Search for the cell housing the specified text and yield its [x, y] center coordinate. 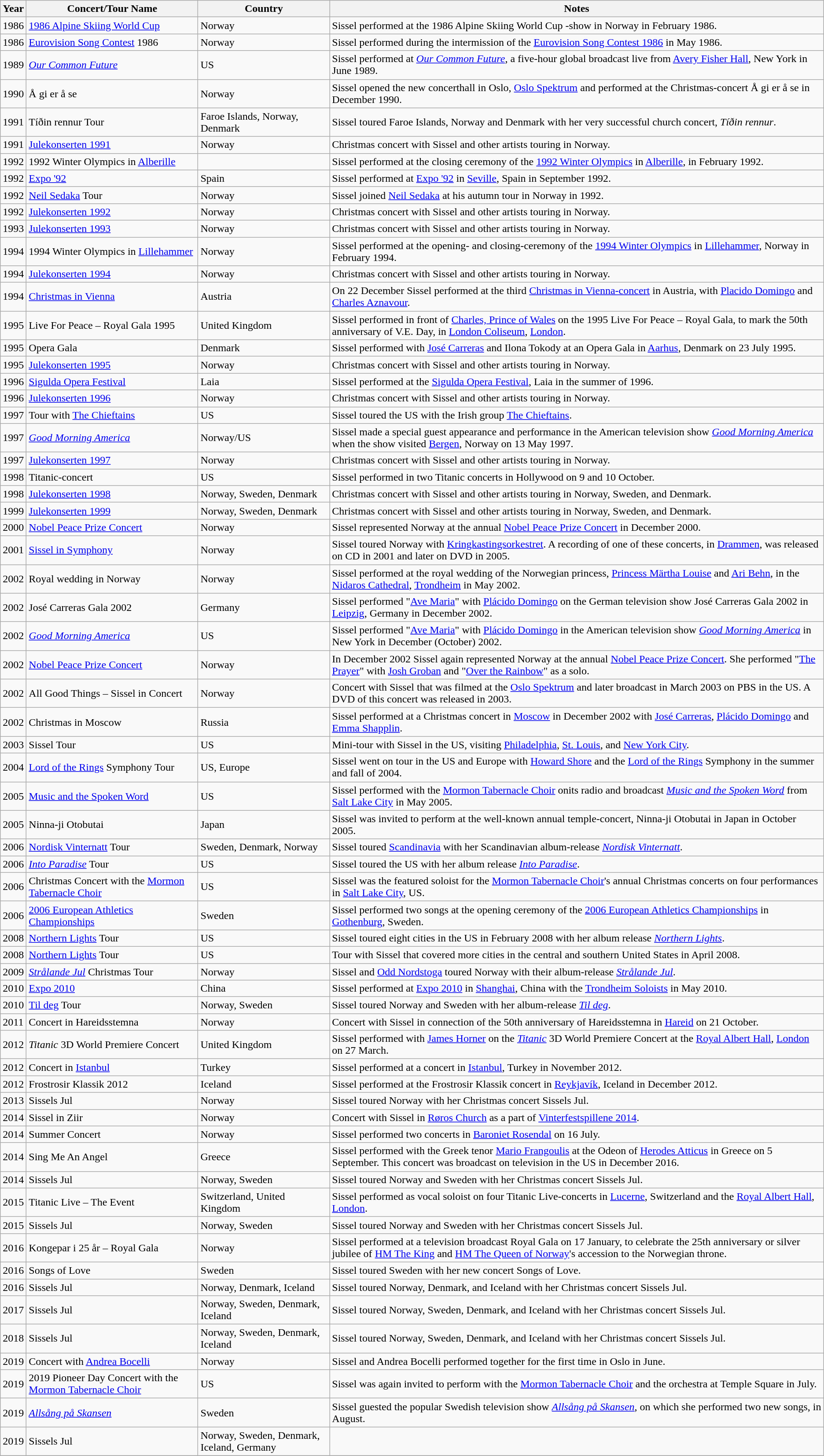
Lord of the Rings Symphony Tour [112, 768]
Sissel toured Scandinavia with her Scandinavian album-release Nordisk Vinternatt. [577, 847]
Sissel performed "Ave Maria" with Plácido Domingo on the German television show José Carreras Gala 2002 in Leipzig, Germany in December 2002. [577, 607]
Julekonserten 1995 [112, 365]
Sweden, Denmark, Norway [264, 847]
2013 [13, 1101]
Sissel in Ziir [112, 1118]
2018 [13, 1339]
Sissel opened the new concerthall in Oslo, Oslo Spektrum and performed at the Christmas-concert Å gi er å se in December 1990. [577, 93]
Sissel and Andrea Bocelli performed together for the first time in Oslo in June. [577, 1361]
Sissel and Odd Nordstoga toured Norway with their album-release Strålande Jul. [577, 971]
Ninna-ji Otobutai [112, 825]
Norway, Denmark, Iceland [264, 1287]
2000 [13, 527]
China [264, 989]
Sissel performed at a Christmas concert in Moscow in December 2002 with José Carreras, Plácido Domingo and Emma Shapplin. [577, 722]
Sissel toured Sweden with her new concert Songs of Love. [577, 1270]
Julekonserten 1993 [112, 228]
Royal wedding in Norway [112, 578]
Germany [264, 607]
Sissel performed at Our Common Future, a five-hour global broadcast live from Avery Fisher Hall, New York in June 1989. [577, 65]
Switzerland, United Kingdom [264, 1202]
2001 [13, 550]
Sissel represented Norway at the annual Nobel Peace Prize Concert in December 2000. [577, 527]
Titanic Live – The Event [112, 1202]
Our Common Future [112, 65]
Live For Peace – Royal Gala 1995 [112, 326]
Expo 2010 [112, 989]
US, Europe [264, 768]
Sissel joined Neil Sedaka at his autumn tour in Norway in 1992. [577, 195]
Christmas in Moscow [112, 722]
Julekonserten 1998 [112, 494]
1999 [13, 511]
2006 European Athletics Championships [112, 916]
Mini-tour with Sissel in the US, visiting Philadelphia, St. Louis, and New York City. [577, 745]
Julekonserten 1996 [112, 398]
Sissel performed at the opening- and closing-ceremony of the 1994 Winter Olympics in Lillehammer, Norway in February 1994. [577, 251]
2017 [13, 1310]
Sissel in Symphony [112, 550]
Iceland [264, 1084]
Sissel performed at the Sigulda Opera Festival, Laia in the summer of 1996. [577, 382]
Julekonserten 1991 [112, 145]
Sigulda Opera Festival [112, 382]
2004 [13, 768]
Sissel performed as vocal soloist on four Titanic Live-concerts in Lucerne, Switzerland and the Royal Albert Hall, London. [577, 1202]
Norway, Sweden, Denmark, Iceland, Germany [264, 1441]
Sissel performed with James Horner on the Titanic 3D World Premiere Concert at the Royal Albert Hall, London on 27 March. [577, 1045]
Concert with Sissel in connection of the 50th anniversary of Hareidsstemna in Hareid on 21 October. [577, 1022]
2009 [13, 971]
Titanic-concert [112, 477]
Frostrosir Klassik 2012 [112, 1084]
Norway/US [264, 438]
Til deg Tour [112, 1005]
Concert in Hareidsstemna [112, 1022]
Sissel toured Norway and Sweden with her album-release Til deg. [577, 1005]
Sissel was the featured soloist for the Mormon Tabernacle Choir's annual Christmas concerts on four performances in Salt Lake City, US. [577, 886]
Spain [264, 178]
Julekonserten 1994 [112, 274]
Kongepar i 25 år – Royal Gala [112, 1247]
Sissel performed with the Mormon Tabernacle Choir onits radio and broadcast Music and the Spoken Word from Salt Lake City in May 2005. [577, 796]
Sissel toured the US with her album release Into Paradise. [577, 864]
Concert with Andrea Bocelli [112, 1361]
Faroe Islands, Norway, Denmark [264, 122]
Concert in Istanbul [112, 1067]
Tour with The Chieftains [112, 415]
Laia [264, 382]
All Good Things – Sissel in Concert [112, 694]
2011 [13, 1022]
Concert with Sissel in Røros Church as a part of Vinterfestspillene 2014. [577, 1118]
Concert/Tour Name [112, 9]
Sissel performed at the Frostrosir Klassik concert in Reykjavík, Iceland in December 2012. [577, 1084]
Christmas Concert with the Mormon Tabernacle Choir [112, 886]
Sissel performed "Ave Maria" with Plácido Domingo in the American television show Good Morning America in New York in December (October) 2002. [577, 636]
1993 [13, 228]
Sissel toured Faroe Islands, Norway and Denmark with her very successful church concert, Tíðin rennur. [577, 122]
Sissel performed two concerts in Baroniet Rosendal on 16 July. [577, 1134]
Sissel was again invited to perform with the Mormon Tabernacle Choir and the orchestra at Temple Square in July. [577, 1384]
Summer Concert [112, 1134]
1992 Winter Olympics in Alberille [112, 162]
Russia [264, 722]
Sissel performed with José Carreras and Ilona Tokody at an Opera Gala in Aarhus, Denmark on 23 July 1995. [577, 348]
Sissel performed at the 1986 Alpine Skiing World Cup -show in Norway in February 1986. [577, 26]
Christmas in Vienna [112, 297]
Sissel performed at Expo 2010 in Shanghai, China with the Trondheim Soloists in May 2010. [577, 989]
Neil Sedaka Tour [112, 195]
Strålande Jul Christmas Tour [112, 971]
2019 Pioneer Day Concert with the Mormon Tabernacle Choir [112, 1384]
Sissel toured the US with the Irish group The Chieftains. [577, 415]
Sissel toured Norway with her Christmas concert Sissels Jul. [577, 1101]
Opera Gala [112, 348]
Sissel performed at Expo '92 in Seville, Spain in September 1992. [577, 178]
Country [264, 9]
Notes [577, 9]
Julekonserten 1997 [112, 460]
1989 [13, 65]
Tour with Sissel that covered more cities in the central and southern United States in April 2008. [577, 955]
José Carreras Gala 2002 [112, 607]
Sissel performed two songs at the opening ceremony of the 2006 European Athletics Championships in Gothenburg, Sweden. [577, 916]
Sissel was invited to perform at the well-known annual temple-concert, Ninna-ji Otobutai in Japan in October 2005. [577, 825]
Year [13, 9]
Sissel toured Norway, Denmark, and Iceland with her Christmas concert Sissels Jul. [577, 1287]
Sissel performed in two Titanic concerts in Hollywood on 9 and 10 October. [577, 477]
2003 [13, 745]
Turkey [264, 1067]
Austria [264, 297]
Eurovision Song Contest 1986 [112, 42]
Sissel Tour [112, 745]
Songs of Love [112, 1270]
Sissel went on tour in the US and Europe with Howard Shore and the Lord of the Rings Symphony in the summer and fall of 2004. [577, 768]
1994 Winter Olympics in Lillehammer [112, 251]
Julekonserten 1999 [112, 511]
Denmark [264, 348]
Titanic 3D World Premiere Concert [112, 1045]
Sissel performed at a concert in Istanbul, Turkey in November 2012. [577, 1067]
1990 [13, 93]
Greece [264, 1157]
Tíðin rennur Tour [112, 122]
Sissel toured eight cities in the US in February 2008 with her album release Northern Lights. [577, 938]
Nordisk Vinternatt Tour [112, 847]
On 22 December Sissel performed at the third Christmas in Vienna-concert in Austria, with Placido Domingo and Charles Aznavour. [577, 297]
Music and the Spoken Word [112, 796]
Allsång på Skansen [112, 1413]
Å gi er å se [112, 93]
Japan [264, 825]
Sissel performed during the intermission of the Eurovision Song Contest 1986 in May 1986. [577, 42]
Sissel performed at the closing ceremony of the 1992 Winter Olympics in Alberille, in February 1992. [577, 162]
Julekonserten 1992 [112, 212]
Expo '92 [112, 178]
1986 Alpine Skiing World Cup [112, 26]
Sissel guested the popular Swedish television show Allsång på Skansen, on which she performed two new songs, in August. [577, 1413]
Sing Me An Angel [112, 1157]
Into Paradise Tour [112, 864]
